Scan for the cell matching the given text and deliver its (X, Y) coordinate at center. 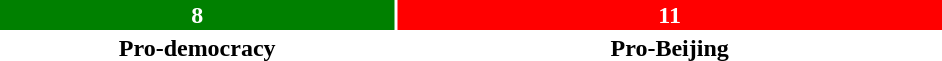
11 (670, 15)
8 (197, 15)
